Return (X, Y) of the center of cell containing provided text 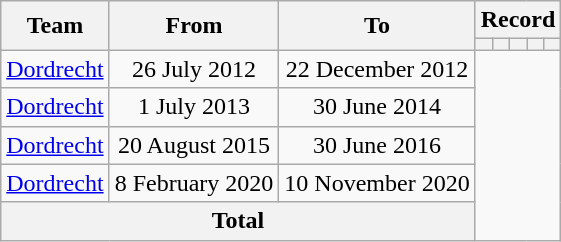
26 July 2012 (194, 69)
30 June 2014 (377, 107)
30 June 2016 (377, 145)
Record (518, 20)
To (377, 26)
22 December 2012 (377, 69)
Team (55, 26)
20 August 2015 (194, 145)
8 February 2020 (194, 183)
Total (238, 221)
1 July 2013 (194, 107)
10 November 2020 (377, 183)
From (194, 26)
